Provide the [X, Y] coordinate of the cell's center where the given text is located.  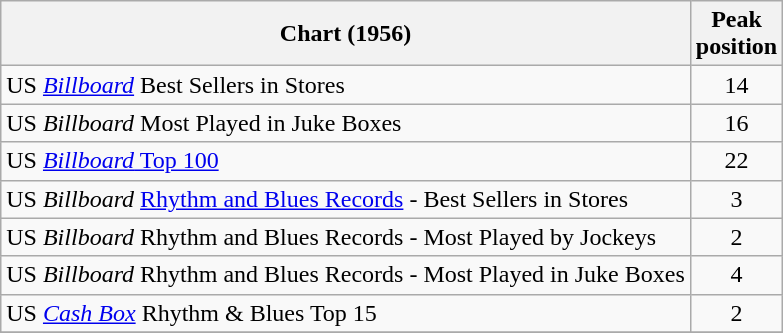
16 [736, 123]
US Cash Box Rhythm & Blues Top 15 [346, 313]
US Billboard Best Sellers in Stores [346, 85]
22 [736, 161]
US Billboard Most Played in Juke Boxes [346, 123]
Chart (1956) [346, 34]
US Billboard Rhythm and Blues Records - Most Played in Juke Boxes [346, 275]
Peakposition [736, 34]
4 [736, 275]
14 [736, 85]
US Billboard Top 100 [346, 161]
US Billboard Rhythm and Blues Records - Best Sellers in Stores [346, 199]
US Billboard Rhythm and Blues Records - Most Played by Jockeys [346, 237]
3 [736, 199]
